Return (X, Y) of the center of cell containing provided text 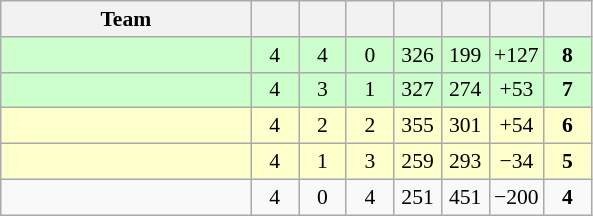
259 (418, 162)
8 (568, 55)
5 (568, 162)
7 (568, 90)
326 (418, 55)
293 (465, 162)
355 (418, 126)
−34 (516, 162)
−200 (516, 197)
Team (126, 19)
+54 (516, 126)
327 (418, 90)
274 (465, 90)
199 (465, 55)
+127 (516, 55)
6 (568, 126)
301 (465, 126)
251 (418, 197)
451 (465, 197)
+53 (516, 90)
